Pinpoint the cell where the given text exists, returning its (x, y) midpoint coordinate. 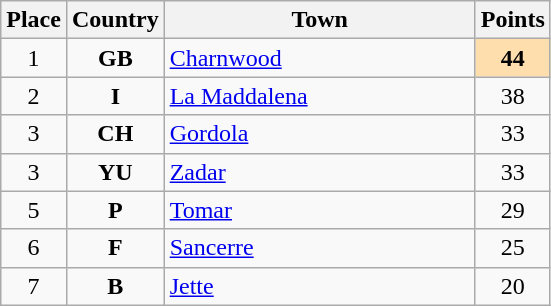
F (115, 248)
Tomar (320, 210)
YU (115, 172)
Jette (320, 286)
25 (512, 248)
La Maddalena (320, 96)
29 (512, 210)
CH (115, 134)
5 (34, 210)
2 (34, 96)
1 (34, 58)
Sancerre (320, 248)
Charnwood (320, 58)
44 (512, 58)
I (115, 96)
7 (34, 286)
Gordola (320, 134)
Place (34, 20)
Zadar (320, 172)
Town (320, 20)
B (115, 286)
Points (512, 20)
6 (34, 248)
GB (115, 58)
P (115, 210)
Country (115, 20)
20 (512, 286)
38 (512, 96)
